Extract the [X, Y] coordinate from the center of the cell holding the provided text.  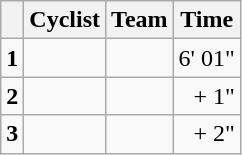
Time [206, 20]
6' 01" [206, 58]
1 [12, 58]
Cyclist [65, 20]
+ 2" [206, 134]
3 [12, 134]
2 [12, 96]
+ 1" [206, 96]
Team [140, 20]
